Pinpoint the cell where the given text exists, returning its [X, Y] midpoint coordinate. 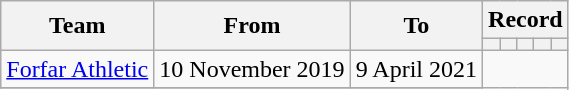
9 April 2021 [416, 69]
From [252, 26]
Forfar Athletic [78, 69]
Team [78, 26]
Record [526, 20]
10 November 2019 [252, 69]
To [416, 26]
